Identify which cell holds the provided text, then report its [x, y] central coordinate. 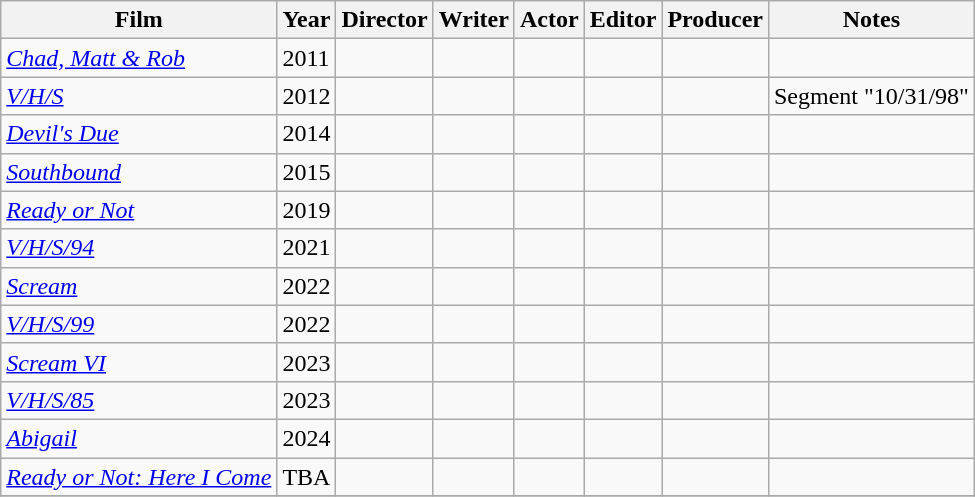
2024 [306, 438]
Year [306, 20]
Chad, Matt & Rob [139, 58]
2021 [306, 248]
Film [139, 20]
V/H/S/99 [139, 324]
2011 [306, 58]
Ready or Not: Here I Come [139, 477]
Southbound [139, 172]
2019 [306, 210]
V/H/S [139, 96]
Scream VI [139, 362]
V/H/S/85 [139, 400]
Devil's Due [139, 134]
Director [384, 20]
2014 [306, 134]
Segment "10/31/98" [871, 96]
2012 [306, 96]
Actor [549, 20]
V/H/S/94 [139, 248]
Abigail [139, 438]
Editor [623, 20]
2015 [306, 172]
Writer [474, 20]
Scream [139, 286]
Producer [716, 20]
TBA [306, 477]
Notes [871, 20]
Ready or Not [139, 210]
